Capture the cell that displays the provided text and extract its (X, Y) central coordinate. 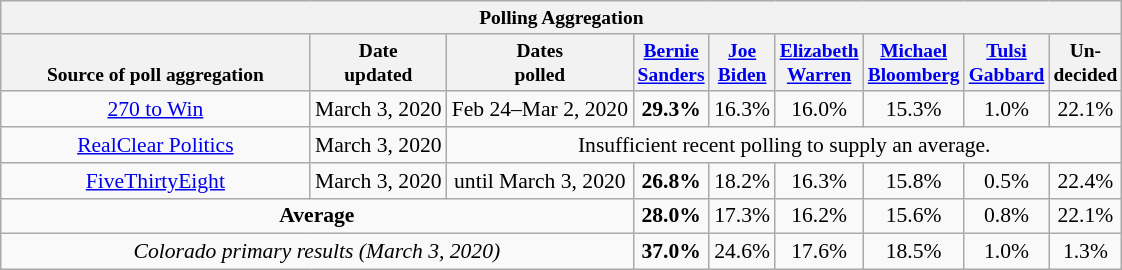
15.3% (914, 110)
TulsiGabbard (1006, 62)
37.0% (671, 252)
Source of poll aggregation (156, 62)
Colorado primary results (March 3, 2020) (317, 252)
18.2% (742, 181)
29.3% (671, 110)
Datespolled (540, 62)
17.3% (742, 216)
until March 3, 2020 (540, 181)
15.6% (914, 216)
26.8% (671, 181)
0.8% (1006, 216)
1.3% (1086, 252)
18.5% (914, 252)
FiveThirtyEight (156, 181)
Dateupdated (378, 62)
Average (317, 216)
17.6% (819, 252)
ElizabethWarren (819, 62)
MichaelBloomberg (914, 62)
24.6% (742, 252)
BernieSanders (671, 62)
270 to Win (156, 110)
Un-decided (1086, 62)
JoeBiden (742, 62)
Polling Aggregation (562, 18)
28.0% (671, 216)
Insufficient recent polling to supply an average. (784, 145)
16.0% (819, 110)
Feb 24–Mar 2, 2020 (540, 110)
RealClear Politics (156, 145)
0.5% (1006, 181)
22.4% (1086, 181)
16.2% (819, 216)
15.8% (914, 181)
